Identify which cell holds the provided text, then report its (x, y) central coordinate. 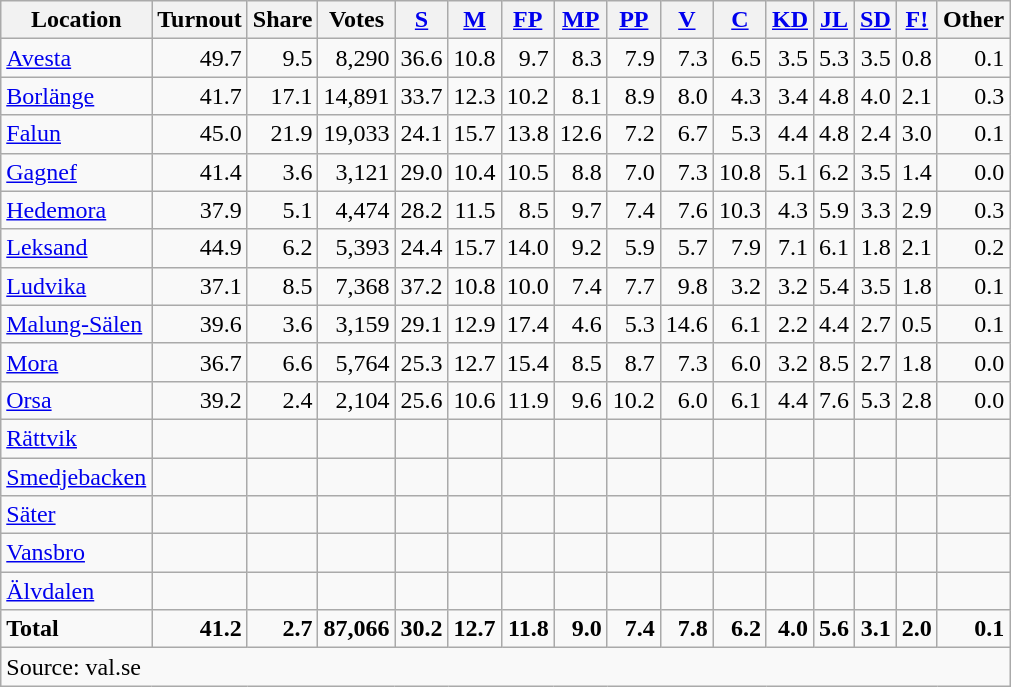
17.1 (282, 96)
1.4 (916, 172)
Total (76, 629)
7.7 (634, 286)
8.3 (580, 58)
39.6 (200, 324)
41.7 (200, 96)
7.0 (634, 172)
30.2 (422, 629)
41.2 (200, 629)
Ludvika (76, 286)
0.2 (973, 248)
12.6 (580, 134)
9.6 (580, 400)
Falun (76, 134)
M (474, 20)
10.6 (474, 400)
29.0 (422, 172)
11.5 (474, 210)
6.7 (686, 134)
3.4 (790, 96)
0.8 (916, 58)
S (422, 20)
MP (580, 20)
5.7 (686, 248)
15.4 (528, 362)
7.2 (634, 134)
14,891 (356, 96)
87,066 (356, 629)
8.7 (634, 362)
9.5 (282, 58)
25.6 (422, 400)
28.2 (422, 210)
10.3 (740, 210)
3,121 (356, 172)
8.1 (580, 96)
Säter (76, 515)
10.5 (528, 172)
2.8 (916, 400)
Borlänge (76, 96)
Share (282, 20)
Rättvik (76, 438)
33.7 (422, 96)
Smedjebacken (76, 477)
25.3 (422, 362)
Other (973, 20)
13.8 (528, 134)
2.9 (916, 210)
19,033 (356, 134)
39.2 (200, 400)
12.3 (474, 96)
PP (634, 20)
3,159 (356, 324)
Location (76, 20)
FP (528, 20)
24.1 (422, 134)
5.4 (834, 286)
37.1 (200, 286)
5,764 (356, 362)
SD (876, 20)
37.2 (422, 286)
4,474 (356, 210)
11.9 (528, 400)
8,290 (356, 58)
Hedemora (76, 210)
8.0 (686, 96)
8.9 (634, 96)
F! (916, 20)
Turnout (200, 20)
41.4 (200, 172)
Gagnef (76, 172)
Source: val.se (506, 667)
KD (790, 20)
24.4 (422, 248)
Avesta (76, 58)
7.1 (790, 248)
17.4 (528, 324)
2.0 (916, 629)
Älvdalen (76, 591)
V (686, 20)
Mora (76, 362)
6.5 (740, 58)
C (740, 20)
Leksand (76, 248)
11.8 (528, 629)
37.9 (200, 210)
14.0 (528, 248)
7.8 (686, 629)
36.6 (422, 58)
12.9 (474, 324)
36.7 (200, 362)
Orsa (76, 400)
9.2 (580, 248)
44.9 (200, 248)
JL (834, 20)
14.6 (686, 324)
5,393 (356, 248)
9.8 (686, 286)
3.1 (876, 629)
2,104 (356, 400)
8.8 (580, 172)
29.1 (422, 324)
4.6 (580, 324)
45.0 (200, 134)
7,368 (356, 286)
Votes (356, 20)
49.7 (200, 58)
10.0 (528, 286)
3.3 (876, 210)
5.6 (834, 629)
0.5 (916, 324)
10.4 (474, 172)
2.2 (790, 324)
21.9 (282, 134)
Vansbro (76, 553)
9.0 (580, 629)
3.0 (916, 134)
6.6 (282, 362)
Malung-Sälen (76, 324)
